Return [X, Y] of the center of cell containing provided text 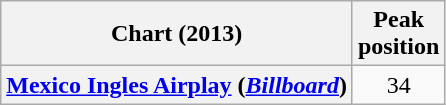
Mexico Ingles Airplay (Billboard) [177, 85]
Peakposition [398, 34]
34 [398, 85]
Chart (2013) [177, 34]
